Identify which cell holds the provided text, then report its [X, Y] central coordinate. 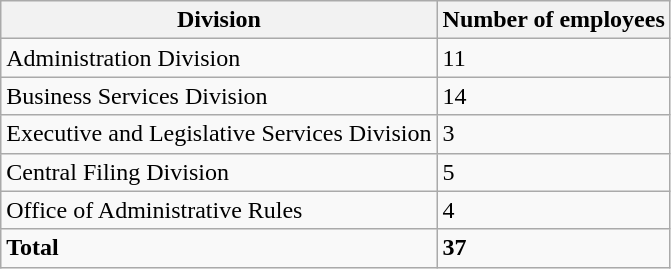
Number of employees [554, 20]
Central Filing Division [219, 172]
Division [219, 20]
Administration Division [219, 58]
4 [554, 210]
37 [554, 248]
Total [219, 248]
11 [554, 58]
14 [554, 96]
5 [554, 172]
3 [554, 134]
Business Services Division [219, 96]
Executive and Legislative Services Division [219, 134]
Office of Administrative Rules [219, 210]
